Pinpoint the cell where the given text exists, returning its [x, y] midpoint coordinate. 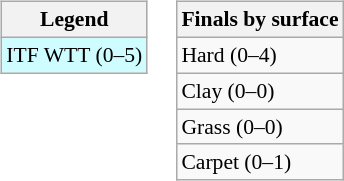
Grass (0–0) [260, 127]
Carpet (0–1) [260, 162]
ITF WTT (0–5) [74, 55]
Hard (0–4) [260, 55]
Finals by surface [260, 20]
Legend [74, 20]
Clay (0–0) [260, 91]
